Return the [X, Y] coordinate for the center point of the cell that contains the specified text.  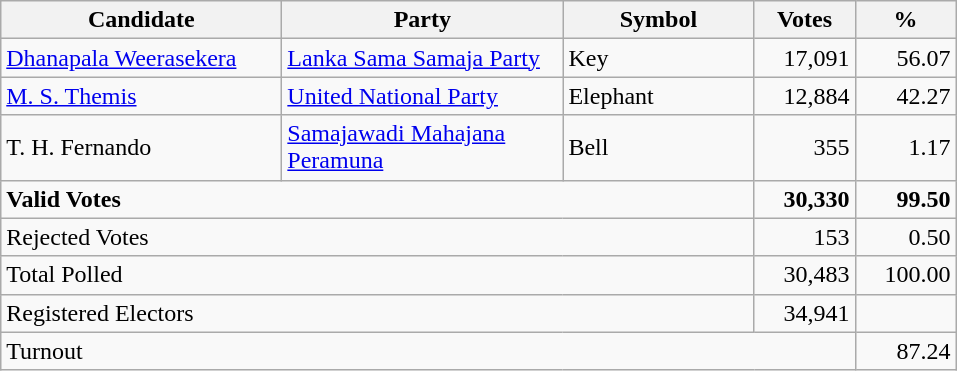
Key [658, 58]
T. H. Fernando [142, 148]
Registered Electors [378, 313]
42.27 [906, 96]
Votes [804, 20]
M. S. Themis [142, 96]
Dhanapala Weerasekera [142, 58]
Party [422, 20]
100.00 [906, 275]
Candidate [142, 20]
87.24 [906, 351]
0.50 [906, 237]
% [906, 20]
Bell [658, 148]
Rejected Votes [378, 237]
Lanka Sama Samaja Party [422, 58]
355 [804, 148]
17,091 [804, 58]
153 [804, 237]
34,941 [804, 313]
12,884 [804, 96]
1.17 [906, 148]
99.50 [906, 199]
Total Polled [378, 275]
United National Party [422, 96]
30,330 [804, 199]
Valid Votes [378, 199]
56.07 [906, 58]
Symbol [658, 20]
Turnout [428, 351]
Samajawadi Mahajana Peramuna [422, 148]
30,483 [804, 275]
Elephant [658, 96]
